Search for the cell housing the specified text and yield its [x, y] center coordinate. 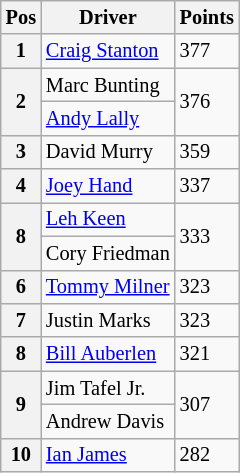
Ian James [108, 455]
Andy Lally [108, 118]
2 [21, 102]
282 [207, 455]
333 [207, 236]
321 [207, 354]
Driver [108, 17]
337 [207, 186]
Pos [21, 17]
Cory Friedman [108, 253]
359 [207, 152]
4 [21, 186]
9 [21, 404]
3 [21, 152]
10 [21, 455]
Marc Bunting [108, 85]
6 [21, 287]
Justin Marks [108, 320]
1 [21, 51]
Jim Tafel Jr. [108, 388]
377 [207, 51]
Bill Auberlen [108, 354]
Tommy Milner [108, 287]
David Murry [108, 152]
Leh Keen [108, 219]
Andrew Davis [108, 421]
Points [207, 17]
7 [21, 320]
376 [207, 102]
307 [207, 404]
Joey Hand [108, 186]
Craig Stanton [108, 51]
